Find where the given text appears and provide that cell's center as [X, Y] coordinate. 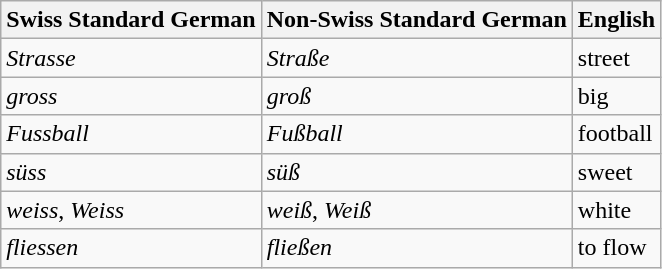
gross [131, 96]
big [616, 96]
groß [416, 96]
street [616, 58]
Non-Swiss Standard German [416, 20]
süss [131, 172]
Fussball [131, 134]
fließen [416, 248]
Swiss Standard German [131, 20]
white [616, 210]
weiss, Weiss [131, 210]
to flow [616, 248]
English [616, 20]
Straße [416, 58]
Fußball [416, 134]
weiß, Weiß [416, 210]
Strasse [131, 58]
sweet [616, 172]
fliessen [131, 248]
süß [416, 172]
football [616, 134]
